Return the [x, y] coordinate for the center point of the cell that contains the specified text.  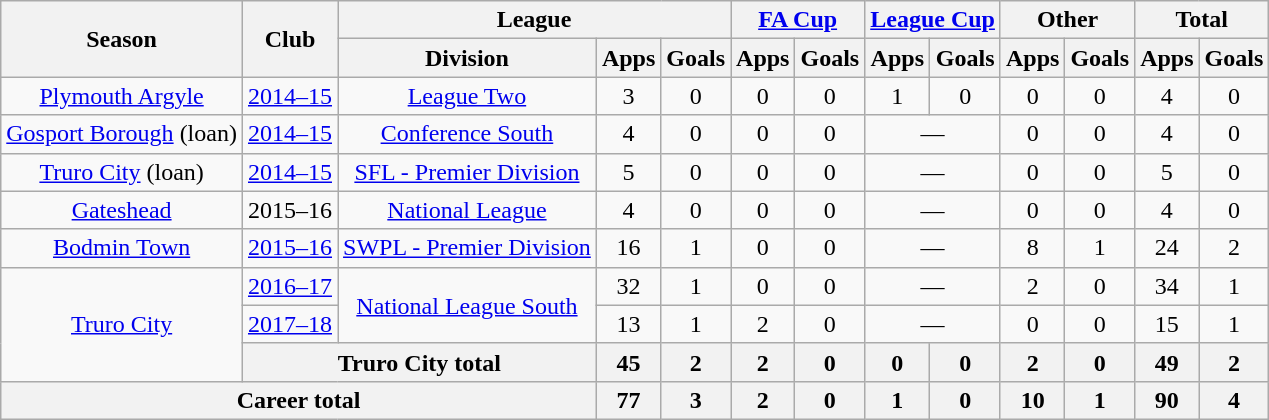
Other [1067, 20]
Club [290, 39]
FA Cup [798, 20]
77 [628, 400]
Gosport Borough (loan) [122, 134]
Truro City [122, 324]
Career total [299, 400]
90 [1167, 400]
League Two [468, 96]
32 [628, 286]
League Cup [933, 20]
SFL - Premier Division [468, 172]
2016–17 [290, 286]
National League South [468, 305]
2017–18 [290, 324]
Division [468, 58]
League [534, 20]
49 [1167, 362]
Bodmin Town [122, 248]
Truro City (loan) [122, 172]
SWPL - Premier Division [468, 248]
Conference South [468, 134]
16 [628, 248]
Season [122, 39]
8 [1032, 248]
Total [1202, 20]
15 [1167, 324]
10 [1032, 400]
13 [628, 324]
34 [1167, 286]
National League [468, 210]
45 [628, 362]
24 [1167, 248]
Truro City total [419, 362]
Gateshead [122, 210]
Plymouth Argyle [122, 96]
